Capture the cell that displays the provided text and extract its (x, y) central coordinate. 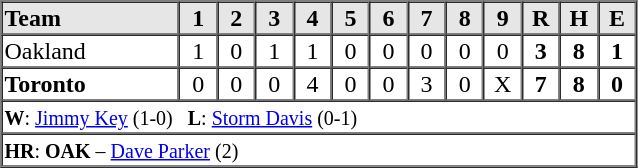
X (503, 84)
HR: OAK – Dave Parker (2) (319, 150)
R (541, 18)
E (617, 18)
2 (236, 18)
9 (503, 18)
5 (350, 18)
Oakland (91, 50)
6 (388, 18)
W: Jimmy Key (1-0) L: Storm Davis (0-1) (319, 116)
Toronto (91, 84)
H (579, 18)
Team (91, 18)
